Pinpoint the cell where the given text exists, returning its [x, y] midpoint coordinate. 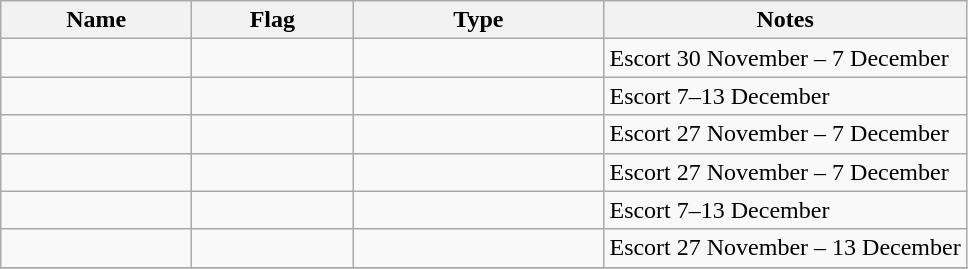
Flag [272, 20]
Name [96, 20]
Type [478, 20]
Escort 27 November – 13 December [785, 248]
Notes [785, 20]
Escort 30 November – 7 December [785, 58]
